From the cell containing the given text, extract its center point as (x, y) coordinate. 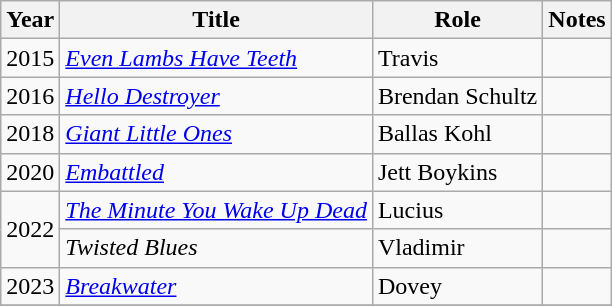
Vladimir (457, 248)
2018 (30, 134)
2022 (30, 229)
2023 (30, 286)
Twisted Blues (216, 248)
Travis (457, 58)
Notes (577, 20)
Role (457, 20)
Hello Destroyer (216, 96)
The Minute You Wake Up Dead (216, 210)
Year (30, 20)
Brendan Schultz (457, 96)
Jett Boykins (457, 172)
Title (216, 20)
Breakwater (216, 286)
2016 (30, 96)
Lucius (457, 210)
Ballas Kohl (457, 134)
Dovey (457, 286)
Even Lambs Have Teeth (216, 58)
Embattled (216, 172)
Giant Little Ones (216, 134)
2015 (30, 58)
2020 (30, 172)
